Identify which cell holds the provided text, then report its (X, Y) central coordinate. 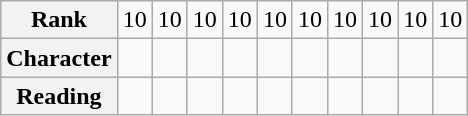
Rank (59, 20)
Reading (59, 96)
Character (59, 58)
